Return the (X, Y) coordinate for the center point of the cell that contains the specified text.  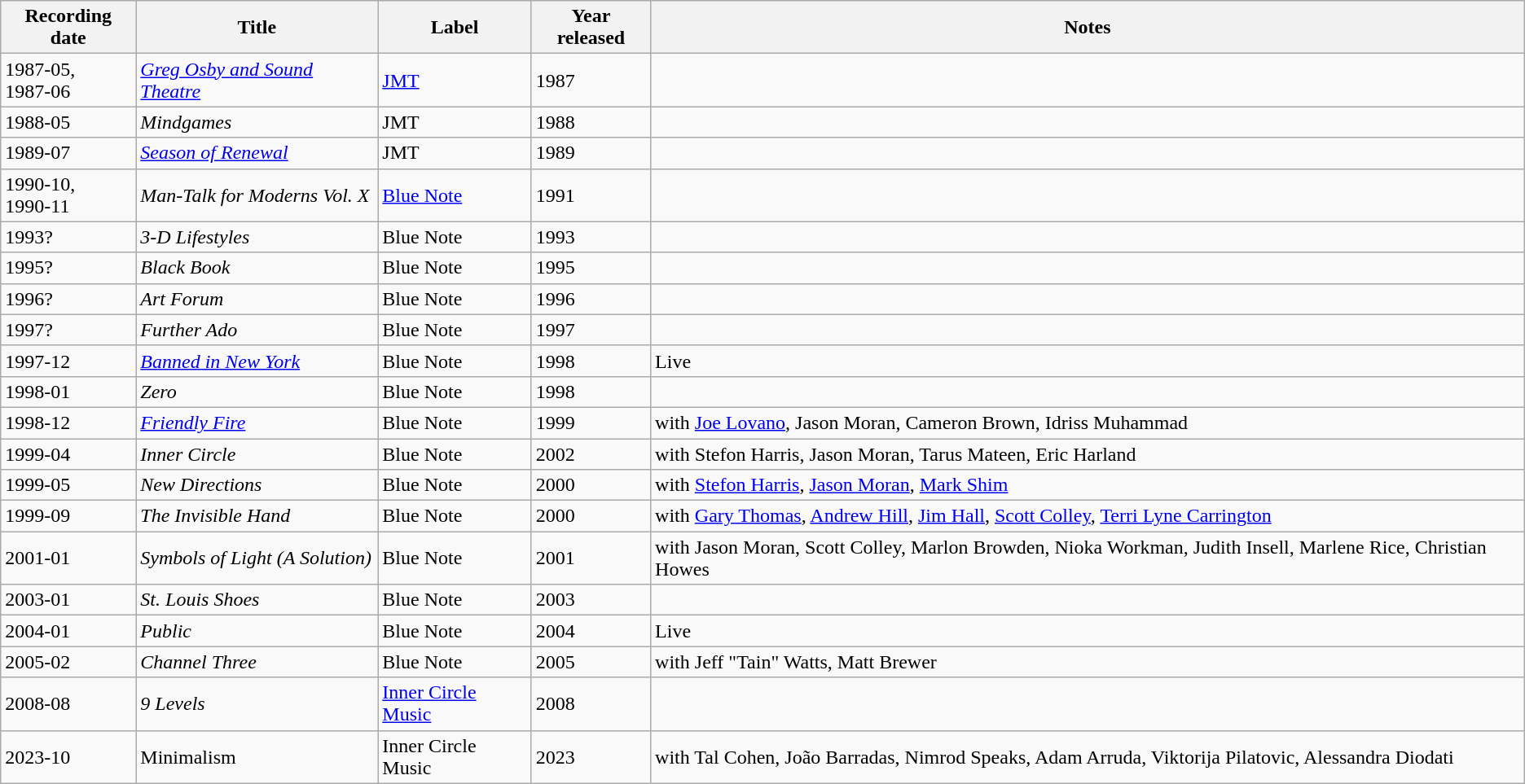
9 Levels (257, 703)
1993? (68, 237)
1997 (591, 330)
with Tal Cohen, João Barradas, Nimrod Speaks, Adam Arruda, Viktorija Pilatovic, Alessandra Diodati (1088, 757)
with Joe Lovano, Jason Moran, Cameron Brown, Idriss Muhammad (1088, 423)
2008 (591, 703)
1998-01 (68, 392)
2003 (591, 600)
1997-12 (68, 361)
1989 (591, 153)
1996 (591, 299)
with Jason Moran, Scott Colley, Marlon Browden, Nioka Workman, Judith Insell, Marlene Rice, Christian Howes (1088, 558)
Inner Circle (257, 453)
2008-08 (68, 703)
Symbols of Light (A Solution) (257, 558)
Zero (257, 392)
Title (257, 28)
2002 (591, 453)
Public (257, 631)
Black Book (257, 268)
1996? (68, 299)
Banned in New York (257, 361)
1988-05 (68, 122)
2004-01 (68, 631)
with Gary Thomas, Andrew Hill, Jim Hall, Scott Colley, Terri Lyne Carrington (1088, 516)
2001 (591, 558)
3-D Lifestyles (257, 237)
with Stefon Harris, Jason Moran, Mark Shim (1088, 485)
1991 (591, 195)
1999 (591, 423)
1987 (591, 80)
Label (455, 28)
Art Forum (257, 299)
1989-07 (68, 153)
2004 (591, 631)
1995 (591, 268)
Channel Three (257, 662)
1999-09 (68, 516)
Greg Osby and Sound Theatre (257, 80)
1990-10, 1990-11 (68, 195)
Mindgames (257, 122)
Friendly Fire (257, 423)
2003-01 (68, 600)
2023-10 (68, 757)
1999-04 (68, 453)
New Directions (257, 485)
1997? (68, 330)
with Stefon Harris, Jason Moran, Tarus Mateen, Eric Harland (1088, 453)
1987-05, 1987-06 (68, 80)
1993 (591, 237)
with Jeff "Tain" Watts, Matt Brewer (1088, 662)
Further Ado (257, 330)
The Invisible Hand (257, 516)
1995? (68, 268)
2005-02 (68, 662)
2005 (591, 662)
1999-05 (68, 485)
1988 (591, 122)
Season of Renewal (257, 153)
Man-Talk for Moderns Vol. X (257, 195)
2023 (591, 757)
Notes (1088, 28)
Minimalism (257, 757)
2001-01 (68, 558)
1998-12 (68, 423)
St. Louis Shoes (257, 600)
Year released (591, 28)
Recording date (68, 28)
